Locate the cell with the specified text and output its [x, y] center coordinate. 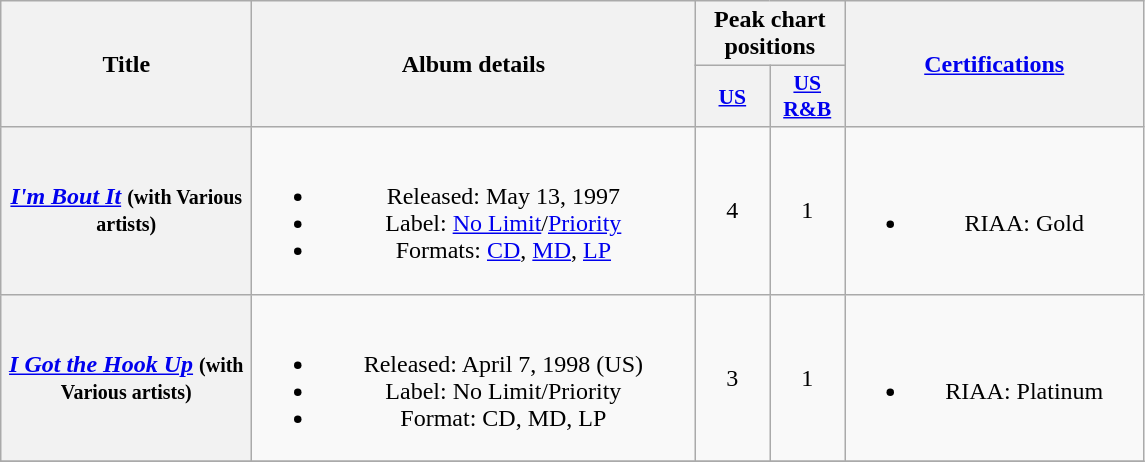
4 [732, 210]
I'm Bout It (with Various artists) [126, 210]
RIAA: Gold [994, 210]
I Got the Hook Up (with Various artists) [126, 378]
RIAA: Platinum [994, 378]
Released: April 7, 1998 (US)Label: No Limit/PriorityFormat: CD, MD, LP [474, 378]
Peak chart positions [770, 34]
Certifications [994, 64]
US R&B [808, 96]
US [732, 96]
Title [126, 64]
Album details [474, 64]
Released: May 13, 1997Label: No Limit/PriorityFormats: CD, MD, LP [474, 210]
3 [732, 378]
